Search for the cell housing the specified text and yield its (X, Y) center coordinate. 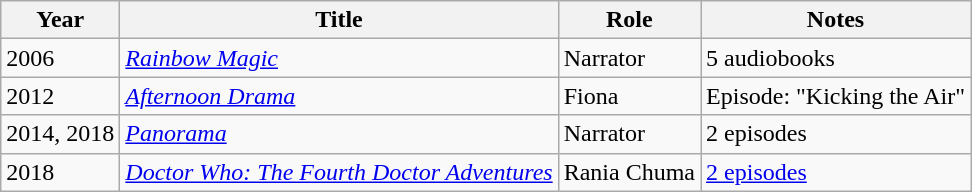
Afternoon Drama (339, 96)
Title (339, 20)
Rainbow Magic (339, 58)
Episode: "Kicking the Air" (836, 96)
2018 (60, 172)
2012 (60, 96)
2006 (60, 58)
Doctor Who: The Fourth Doctor Adventures (339, 172)
Panorama (339, 134)
Year (60, 20)
Notes (836, 20)
Fiona (629, 96)
Role (629, 20)
Rania Chuma (629, 172)
5 audiobooks (836, 58)
2014, 2018 (60, 134)
